Output the (X, Y) coordinate of the center of the cell containing the given text.  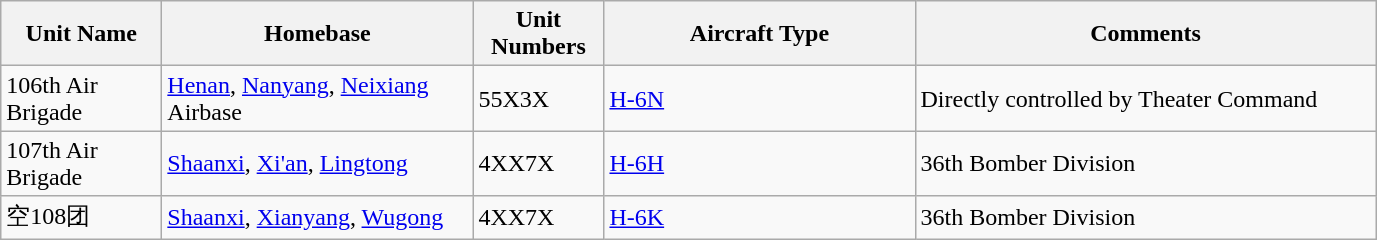
Comments (1146, 34)
H-6H (760, 164)
107th Air Brigade (82, 164)
Shaanxi, Xi'an, Lingtong (318, 164)
Aircraft Type (760, 34)
Unit Name (82, 34)
H-6K (760, 218)
空108团 (82, 218)
Directly controlled by Theater Command (1146, 98)
H-6N (760, 98)
Henan, Nanyang, Neixiang Airbase (318, 98)
Homebase (318, 34)
106th Air Brigade (82, 98)
Unit Numbers (538, 34)
Shaanxi, Xianyang, Wugong (318, 218)
55X3X (538, 98)
